Return [X, Y] of the center of cell containing provided text 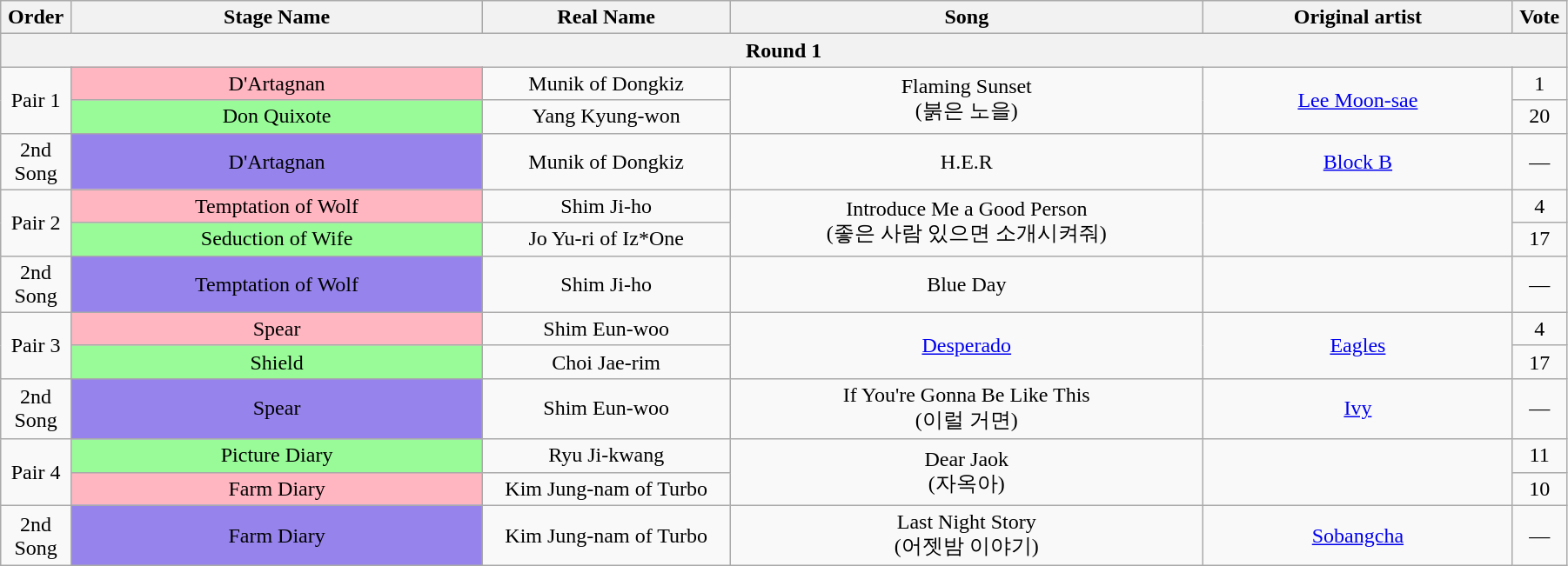
Ivy [1357, 409]
10 [1540, 489]
Pair 1 [37, 100]
Don Quixote [277, 117]
Lee Moon-sae [1357, 100]
Choi Jae-rim [606, 362]
20 [1540, 117]
Sobangcha [1357, 536]
Real Name [606, 17]
Seduction of Wife [277, 239]
Jo Yu-ri of Iz*One [606, 239]
Vote [1540, 17]
If You're Gonna Be Like This(이럴 거면) [967, 409]
Song [967, 17]
Round 1 [784, 50]
Blue Day [967, 283]
Picture Diary [277, 456]
1 [1540, 83]
Original artist [1357, 17]
Last Night Story(어젯밤 이야기) [967, 536]
Block B [1357, 162]
Order [37, 17]
Introduce Me a Good Person(좋은 사람 있으면 소개시켜줘) [967, 223]
Pair 2 [37, 223]
Desperado [967, 345]
Stage Name [277, 17]
Yang Kyung-won [606, 117]
Eagles [1357, 345]
Shield [277, 362]
Flaming Sunset(붉은 노을) [967, 100]
Dear Jaok(자옥아) [967, 472]
H.E.R [967, 162]
Ryu Ji-kwang [606, 456]
Pair 3 [37, 345]
11 [1540, 456]
Pair 4 [37, 472]
